Determine the [X, Y] coordinate at the center of the cell enclosing the given text.  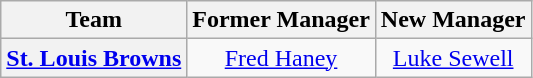
Fred Haney [282, 58]
Luke Sewell [453, 58]
New Manager [453, 20]
St. Louis Browns [94, 58]
Team [94, 20]
Former Manager [282, 20]
